Provide the [x, y] coordinate of the cell's center where the given text is located.  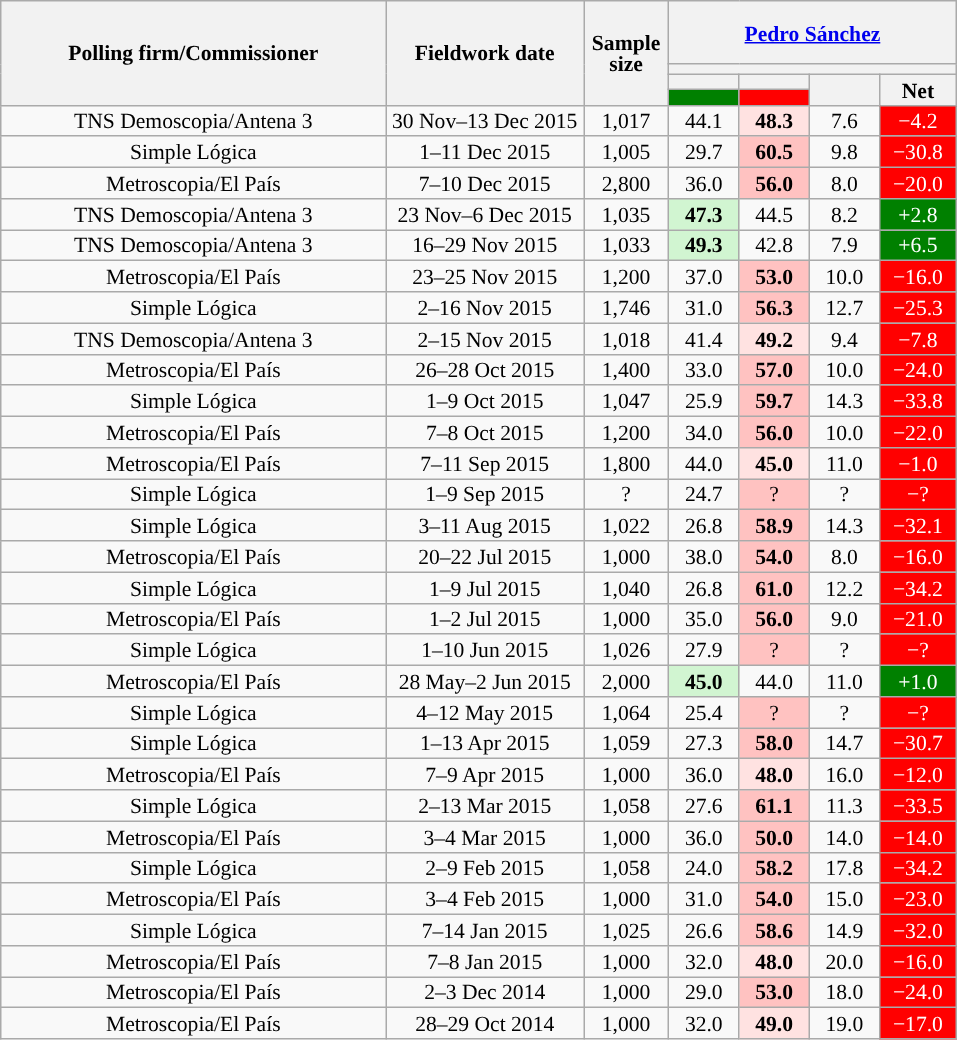
1–11 Dec 2015 [485, 152]
60.5 [774, 152]
1–9 Oct 2015 [485, 402]
30 Nov–13 Dec 2015 [485, 120]
+2.8 [918, 214]
2–13 Mar 2015 [485, 806]
2–16 Nov 2015 [485, 308]
1,018 [626, 338]
−20.0 [918, 184]
27.6 [704, 806]
7–9 Apr 2015 [485, 774]
14.9 [844, 930]
−30.8 [918, 152]
49.2 [774, 338]
7–8 Oct 2015 [485, 432]
7–14 Jan 2015 [485, 930]
26–28 Oct 2015 [485, 370]
−1.0 [918, 464]
20.0 [844, 962]
−4.2 [918, 120]
49.0 [774, 1024]
−22.0 [918, 432]
26.6 [704, 930]
7–10 Dec 2015 [485, 184]
Net [918, 90]
34.0 [704, 432]
9.4 [844, 338]
61.1 [774, 806]
2,800 [626, 184]
25.9 [704, 402]
+6.5 [918, 246]
1,005 [626, 152]
58.0 [774, 744]
12.7 [844, 308]
1,033 [626, 246]
Fieldwork date [485, 53]
58.9 [774, 526]
20–22 Jul 2015 [485, 556]
Polling firm/Commissioner [194, 53]
Sample size [626, 53]
1,047 [626, 402]
1,026 [626, 650]
−7.8 [918, 338]
7.6 [844, 120]
27.9 [704, 650]
49.3 [704, 246]
7.9 [844, 246]
44.1 [704, 120]
33.0 [704, 370]
−14.0 [918, 836]
−25.3 [918, 308]
1–10 Jun 2015 [485, 650]
25.4 [704, 712]
24.7 [704, 494]
1–9 Sep 2015 [485, 494]
11.3 [844, 806]
1–9 Jul 2015 [485, 588]
2–15 Nov 2015 [485, 338]
1,064 [626, 712]
18.0 [844, 992]
3–4 Feb 2015 [485, 900]
24.0 [704, 868]
7–11 Sep 2015 [485, 464]
1,059 [626, 744]
2,000 [626, 682]
23–25 Nov 2015 [485, 276]
−23.0 [918, 900]
23 Nov–6 Dec 2015 [485, 214]
2–3 Dec 2014 [485, 992]
15.0 [844, 900]
4–12 May 2015 [485, 712]
19.0 [844, 1024]
28 May–2 Jun 2015 [485, 682]
2–9 Feb 2015 [485, 868]
1,800 [626, 464]
Pedro Sánchez [813, 32]
41.4 [704, 338]
56.3 [774, 308]
59.7 [774, 402]
12.2 [844, 588]
1,400 [626, 370]
−33.8 [918, 402]
47.3 [704, 214]
3–4 Mar 2015 [485, 836]
9.8 [844, 152]
42.8 [774, 246]
58.6 [774, 930]
50.0 [774, 836]
−17.0 [918, 1024]
1,040 [626, 588]
35.0 [704, 618]
17.8 [844, 868]
−32.1 [918, 526]
48.3 [774, 120]
−21.0 [918, 618]
16.0 [844, 774]
−30.7 [918, 744]
58.2 [774, 868]
16–29 Nov 2015 [485, 246]
1,017 [626, 120]
57.0 [774, 370]
1,035 [626, 214]
1,022 [626, 526]
28–29 Oct 2014 [485, 1024]
14.0 [844, 836]
3–11 Aug 2015 [485, 526]
7–8 Jan 2015 [485, 962]
1,025 [626, 930]
1–13 Apr 2015 [485, 744]
1,746 [626, 308]
38.0 [704, 556]
27.3 [704, 744]
−33.5 [918, 806]
29.7 [704, 152]
9.0 [844, 618]
29.0 [704, 992]
1–2 Jul 2015 [485, 618]
61.0 [774, 588]
−12.0 [918, 774]
−32.0 [918, 930]
14.7 [844, 744]
37.0 [704, 276]
+1.0 [918, 682]
8.2 [844, 214]
44.5 [774, 214]
